Output the [X, Y] coordinate of the center of the cell containing the given text.  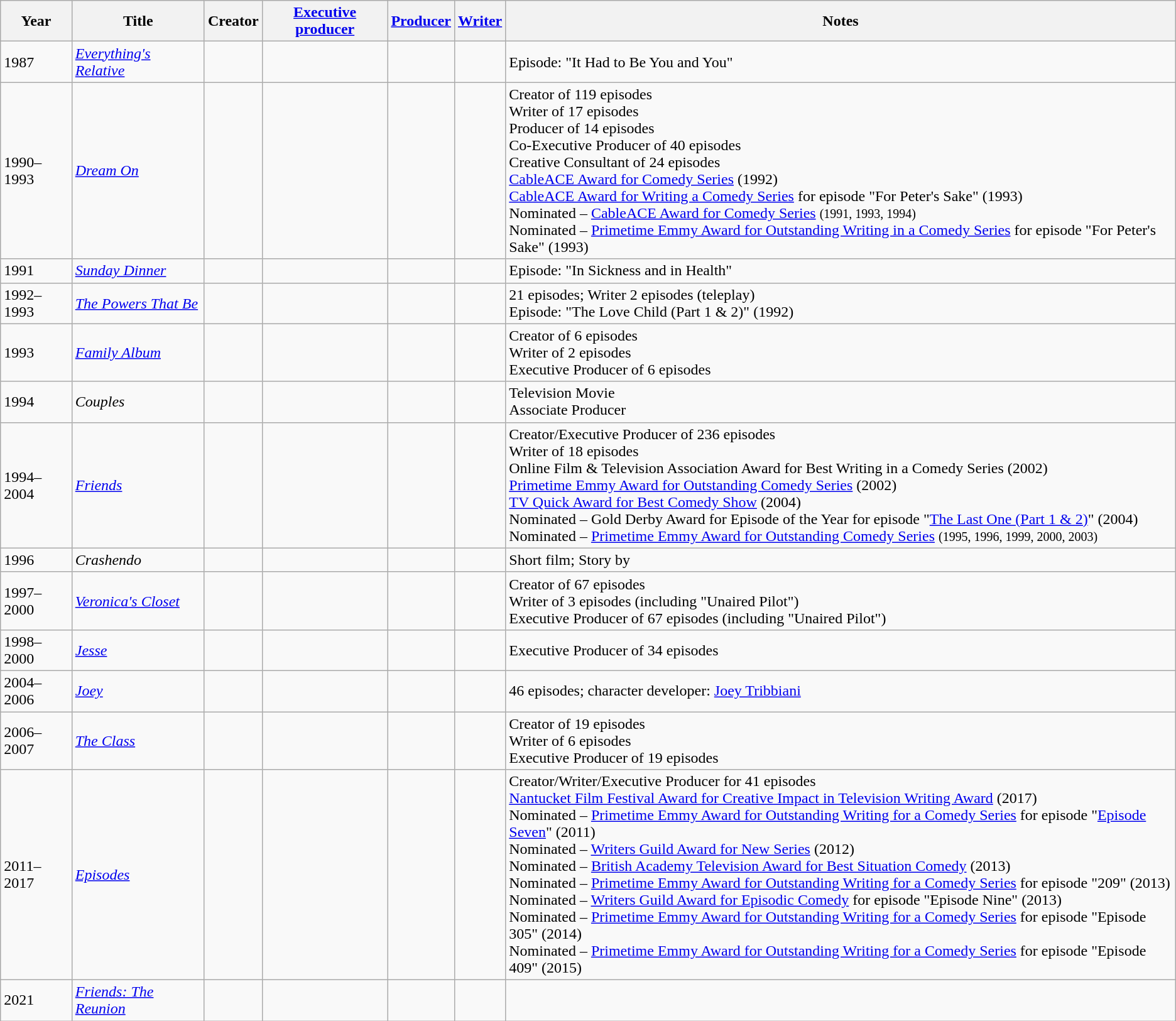
1993 [36, 352]
Everything's Relative [138, 62]
1990–1993 [36, 171]
2006–2007 [36, 740]
Television MovieAssociate Producer [841, 402]
Creator of 67 episodesWriter of 3 episodes (including "Unaired Pilot")Executive Producer of 67 episodes (including "Unaired Pilot") [841, 601]
The Class [138, 740]
1996 [36, 560]
Dream On [138, 171]
2021 [36, 1000]
Friends [138, 485]
1994–2004 [36, 485]
1987 [36, 62]
Episode: "It Had to Be You and You" [841, 62]
Episodes [138, 875]
Couples [138, 402]
Title [138, 21]
Sunday Dinner [138, 271]
Friends: The Reunion [138, 1000]
1997–2000 [36, 601]
Creator of 6 episodesWriter of 2 episodesExecutive Producer of 6 episodes [841, 352]
Creator [233, 21]
Crashendo [138, 560]
Short film; Story by [841, 560]
Creator of 19 episodesWriter of 6 episodesExecutive Producer of 19 episodes [841, 740]
Executive Producer of 34 episodes [841, 650]
Producer [421, 21]
The Powers That Be [138, 303]
Family Album [138, 352]
Year [36, 21]
1998–2000 [36, 650]
21 episodes; Writer 2 episodes (teleplay)Episode: "The Love Child (Part 1 & 2)" (1992) [841, 303]
2004–2006 [36, 691]
1991 [36, 271]
Episode: "In Sickness and in Health" [841, 271]
2011–2017 [36, 875]
1992–1993 [36, 303]
Veronica's Closet [138, 601]
1994 [36, 402]
Jesse [138, 650]
Joey [138, 691]
46 episodes; character developer: Joey Tribbiani [841, 691]
Writer [480, 21]
Notes [841, 21]
Executive producer [325, 21]
